Return (X, Y) of the center of cell containing provided text 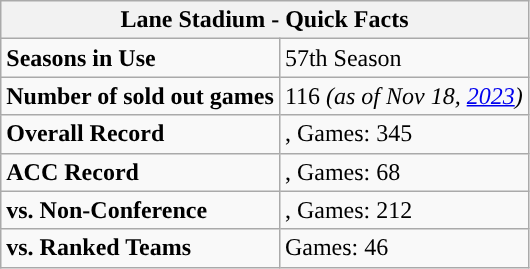
vs. Non-Conference (140, 210)
Games: 46 (404, 248)
, Games: 68 (404, 172)
57th Season (404, 58)
Lane Stadium - Quick Facts (264, 20)
Seasons in Use (140, 58)
vs. Ranked Teams (140, 248)
, Games: 345 (404, 134)
Number of sold out games (140, 96)
ACC Record (140, 172)
116 (as of Nov 18, 2023) (404, 96)
Overall Record (140, 134)
, Games: 212 (404, 210)
